Locate the cell with the specified text and output its (x, y) center coordinate. 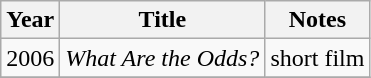
Notes (318, 20)
short film (318, 58)
What Are the Odds? (162, 58)
Title (162, 20)
2006 (30, 58)
Year (30, 20)
